Determine the [X, Y] coordinate at the center of the cell enclosing the given text.  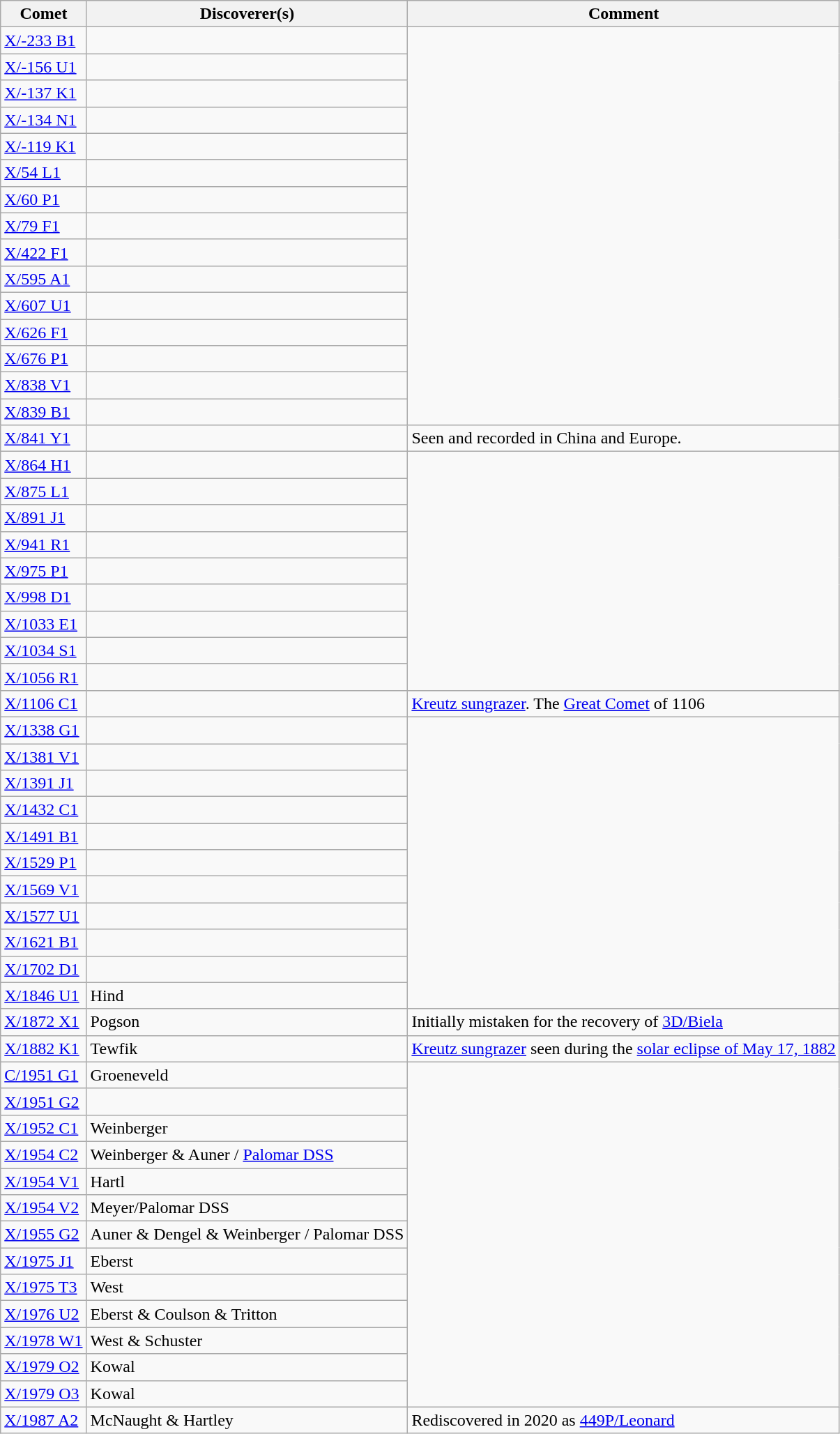
X/1955 G2 [43, 1235]
X/1569 V1 [43, 890]
Kreutz sungrazer seen during the solar eclipse of May 17, 1882 [624, 1048]
X/998 D1 [43, 597]
Weinberger & Auner / Palomar DSS [247, 1154]
X/1976 U2 [43, 1314]
X/-233 B1 [43, 40]
X/1621 B1 [43, 943]
West & Schuster [247, 1341]
X/1979 O3 [43, 1394]
X/1056 R1 [43, 677]
X/841 Y1 [43, 438]
X/626 F1 [43, 333]
X/54 L1 [43, 173]
X/-134 N1 [43, 120]
Weinberger [247, 1128]
X/79 F1 [43, 226]
West [247, 1288]
X/595 A1 [43, 279]
X/975 P1 [43, 571]
X/1381 V1 [43, 756]
X/422 F1 [43, 252]
X/1338 G1 [43, 730]
Kreutz sungrazer. The Great Comet of 1106 [624, 703]
X/-137 K1 [43, 93]
Auner & Dengel & Weinberger / Palomar DSS [247, 1235]
X/1987 A2 [43, 1420]
X/1106 C1 [43, 703]
X/1033 E1 [43, 624]
X/941 R1 [43, 544]
X/1846 U1 [43, 996]
X/1432 C1 [43, 810]
X/1491 B1 [43, 837]
Groeneveld [247, 1075]
X/1882 K1 [43, 1048]
X/1954 V1 [43, 1182]
X/1978 W1 [43, 1341]
X/1975 T3 [43, 1288]
X/-156 U1 [43, 67]
X/607 U1 [43, 305]
C/1951 G1 [43, 1075]
X/676 P1 [43, 359]
X/1954 C2 [43, 1154]
Seen and recorded in China and Europe. [624, 438]
Eberst [247, 1261]
Hartl [247, 1182]
X/1979 O2 [43, 1367]
X/838 V1 [43, 386]
X/1577 U1 [43, 916]
X/1951 G2 [43, 1101]
McNaught & Hartley [247, 1420]
X/1034 S1 [43, 650]
Pogson [247, 1022]
X/891 J1 [43, 518]
Initially mistaken for the recovery of 3D/Biela [624, 1022]
X/1952 C1 [43, 1128]
X/1529 P1 [43, 863]
X/-119 K1 [43, 146]
X/1954 V2 [43, 1208]
X/839 B1 [43, 412]
Meyer/Palomar DSS [247, 1208]
Comet [43, 14]
X/864 H1 [43, 465]
X/875 L1 [43, 491]
Discoverer(s) [247, 14]
X/1975 J1 [43, 1261]
Rediscovered in 2020 as 449P/Leonard [624, 1420]
X/1872 X1 [43, 1022]
Eberst & Coulson & Tritton [247, 1314]
X/1391 J1 [43, 784]
X/1702 D1 [43, 969]
Comment [624, 14]
Tewfik [247, 1048]
Hind [247, 996]
X/60 P1 [43, 199]
